Locate the cell with the specified text and output its [X, Y] center coordinate. 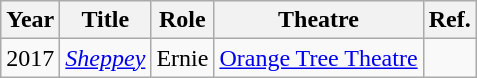
Theatre [318, 20]
2017 [30, 58]
Sheppey [106, 58]
Ref. [450, 20]
Year [30, 20]
Title [106, 20]
Role [182, 20]
Orange Tree Theatre [318, 58]
Ernie [182, 58]
